Identify which cell holds the provided text, then report its (X, Y) central coordinate. 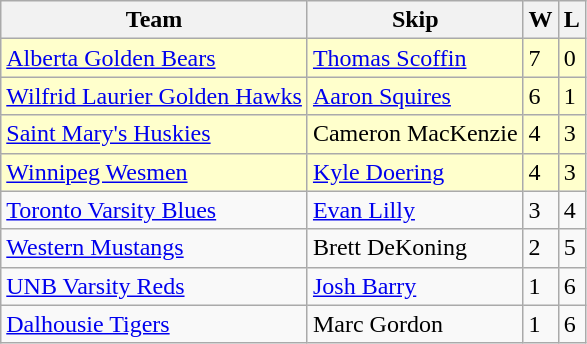
Josh Barry (415, 286)
Dalhousie Tigers (154, 324)
UNB Varsity Reds (154, 286)
W (540, 20)
Thomas Scoffin (415, 58)
L (572, 20)
Team (154, 20)
Saint Mary's Huskies (154, 134)
Alberta Golden Bears (154, 58)
Toronto Varsity Blues (154, 210)
Aaron Squires (415, 96)
2 (540, 248)
Western Mustangs (154, 248)
5 (572, 248)
Cameron MacKenzie (415, 134)
Marc Gordon (415, 324)
7 (540, 58)
Evan Lilly (415, 210)
Winnipeg Wesmen (154, 172)
Wilfrid Laurier Golden Hawks (154, 96)
Skip (415, 20)
Kyle Doering (415, 172)
0 (572, 58)
Brett DeKoning (415, 248)
